For the text-containing cell, return its midpoint in (X, Y) coordinate format. 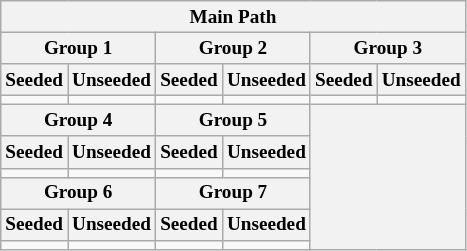
Group 3 (388, 48)
Group 1 (78, 48)
Group 4 (78, 121)
Main Path (233, 17)
Group 6 (78, 193)
Group 5 (234, 121)
Group 2 (234, 48)
Group 7 (234, 193)
